Determine the [x, y] coordinate at the center of the cell enclosing the given text.  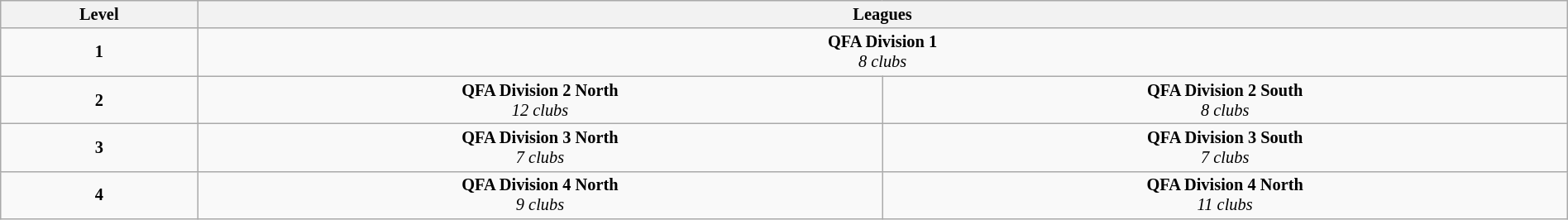
4 [99, 195]
QFA Division 18 clubs [882, 52]
2 [99, 100]
QFA Division 2 South8 clubs [1225, 100]
1 [99, 52]
Leagues [882, 14]
QFA Division 3 North7 clubs [540, 147]
QFA Division 2 North12 clubs [540, 100]
QFA Division 4 North11 clubs [1225, 195]
Level [99, 14]
QFA Division 4 North9 clubs [540, 195]
QFA Division 3 South7 clubs [1225, 147]
3 [99, 147]
